Determine the (x, y) coordinate at the center of the cell enclosing the given text.  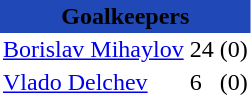
Borislav Mihaylov (94, 50)
Goalkeepers (126, 16)
24 (202, 50)
(0) (234, 50)
